Locate the cell with the specified text and output its (X, Y) center coordinate. 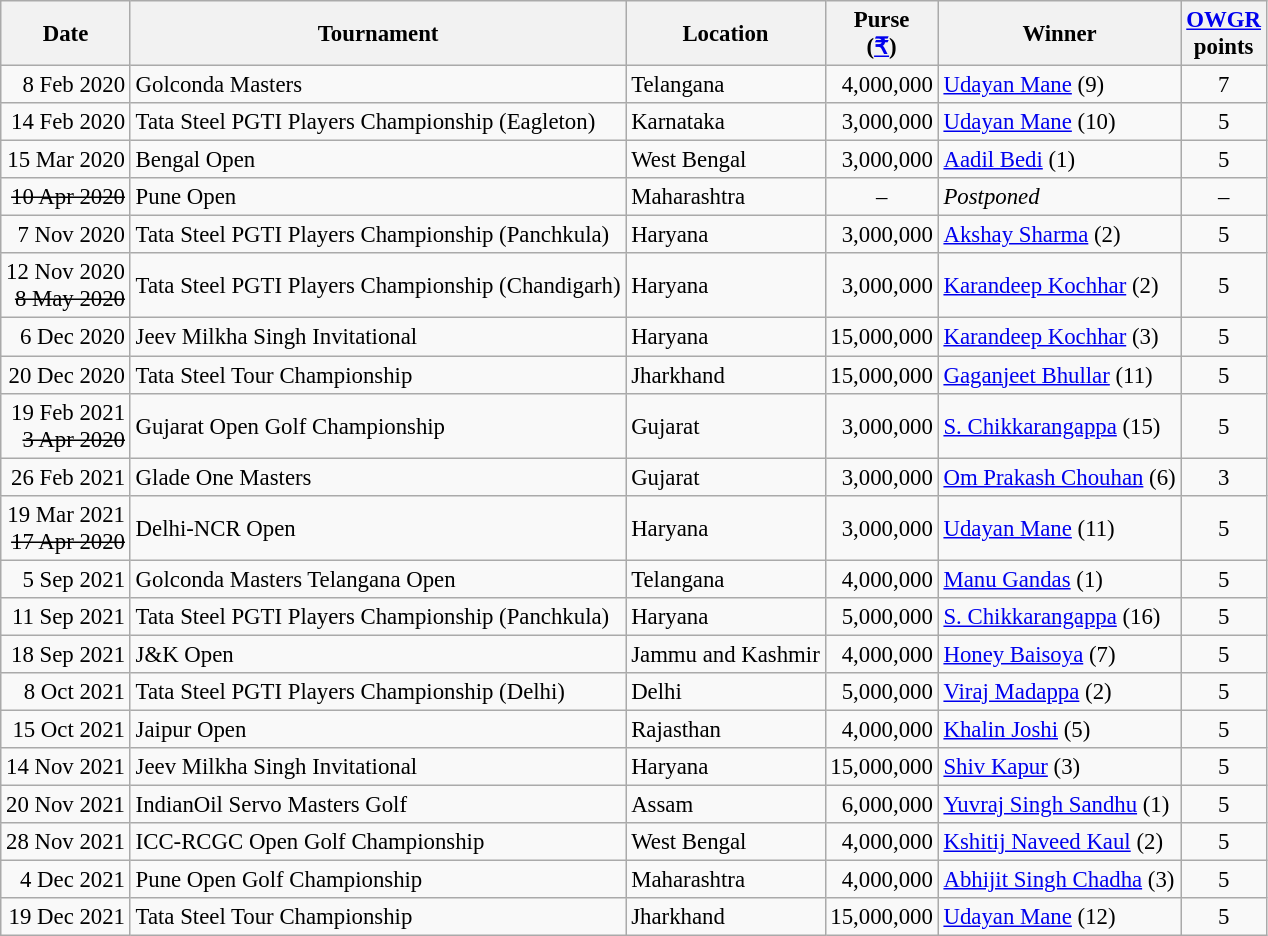
Pune Open Golf Championship (378, 880)
S. Chikkarangappa (16) (1060, 617)
Aadil Bedi (1) (1060, 160)
Jaipur Open (378, 729)
11 Sep 2021 (66, 617)
Winner (1060, 34)
Date (66, 34)
Kshitij Naveed Kaul (2) (1060, 842)
15 Oct 2021 (66, 729)
20 Nov 2021 (66, 805)
Golconda Masters Telangana Open (378, 579)
Udayan Mane (11) (1060, 528)
Karandeep Kochhar (3) (1060, 337)
Udayan Mane (10) (1060, 122)
Pune Open (378, 197)
15 Mar 2020 (66, 160)
Viraj Madappa (2) (1060, 692)
IndianOil Servo Masters Golf (378, 805)
Gujarat Open Golf Championship (378, 426)
6,000,000 (882, 805)
19 Feb 20213 Apr 2020 (66, 426)
4 Dec 2021 (66, 880)
Tata Steel PGTI Players Championship (Delhi) (378, 692)
14 Nov 2021 (66, 767)
Gaganjeet Bhullar (11) (1060, 375)
Bengal Open (378, 160)
5 Sep 2021 (66, 579)
6 Dec 2020 (66, 337)
ICC-RCGC Open Golf Championship (378, 842)
Golconda Masters (378, 85)
20 Dec 2020 (66, 375)
Yuvraj Singh Sandhu (1) (1060, 805)
8 Feb 2020 (66, 85)
Rajasthan (726, 729)
Om Prakash Chouhan (6) (1060, 477)
Tata Steel PGTI Players Championship (Chandigarh) (378, 286)
Udayan Mane (12) (1060, 917)
19 Mar 202117 Apr 2020 (66, 528)
OWGRpoints (1224, 34)
Udayan Mane (9) (1060, 85)
19 Dec 2021 (66, 917)
J&K Open (378, 654)
Postponed (1060, 197)
Delhi-NCR Open (378, 528)
Manu Gandas (1) (1060, 579)
18 Sep 2021 (66, 654)
S. Chikkarangappa (15) (1060, 426)
Tata Steel PGTI Players Championship (Eagleton) (378, 122)
Purse(₹) (882, 34)
Karandeep Kochhar (2) (1060, 286)
Assam (726, 805)
7 (1224, 85)
Shiv Kapur (3) (1060, 767)
Glade One Masters (378, 477)
28 Nov 2021 (66, 842)
7 Nov 2020 (66, 235)
Khalin Joshi (5) (1060, 729)
3 (1224, 477)
14 Feb 2020 (66, 122)
Location (726, 34)
Delhi (726, 692)
Jammu and Kashmir (726, 654)
Karnataka (726, 122)
Tournament (378, 34)
10 Apr 2020 (66, 197)
12 Nov 20208 May 2020 (66, 286)
Honey Baisoya (7) (1060, 654)
8 Oct 2021 (66, 692)
Akshay Sharma (2) (1060, 235)
Abhijit Singh Chadha (3) (1060, 880)
26 Feb 2021 (66, 477)
